Return the [x, y] coordinate for the center point of the cell that contains the specified text.  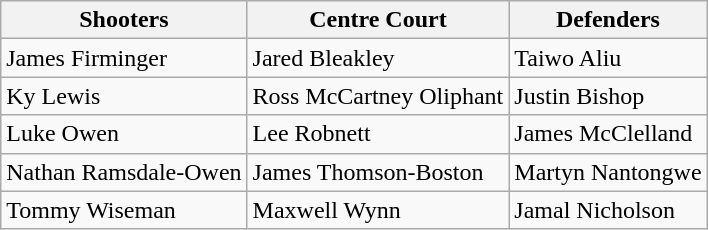
Shooters [124, 20]
James McClelland [608, 134]
Lee Robnett [378, 134]
James Firminger [124, 58]
Martyn Nantongwe [608, 172]
Tommy Wiseman [124, 210]
Nathan Ramsdale-Owen [124, 172]
Ross McCartney Oliphant [378, 96]
James Thomson-Boston [378, 172]
Ky Lewis [124, 96]
Jared Bleakley [378, 58]
Taiwo Aliu [608, 58]
Jamal Nicholson [608, 210]
Luke Owen [124, 134]
Defenders [608, 20]
Justin Bishop [608, 96]
Maxwell Wynn [378, 210]
Centre Court [378, 20]
